Identify which cell holds the provided text, then report its [X, Y] central coordinate. 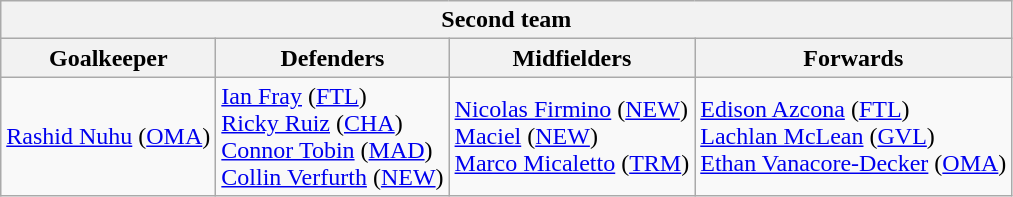
Defenders [332, 58]
Rashid Nuhu (OMA) [108, 136]
Goalkeeper [108, 58]
Edison Azcona (FTL) Lachlan McLean (GVL) Ethan Vanacore-Decker (OMA) [854, 136]
Nicolas Firmino (NEW) Maciel (NEW) Marco Micaletto (TRM) [572, 136]
Ian Fray (FTL) Ricky Ruiz (CHA) Connor Tobin (MAD) Collin Verfurth (NEW) [332, 136]
Midfielders [572, 58]
Forwards [854, 58]
Second team [506, 20]
